Identify which cell holds the provided text, then report its [X, Y] central coordinate. 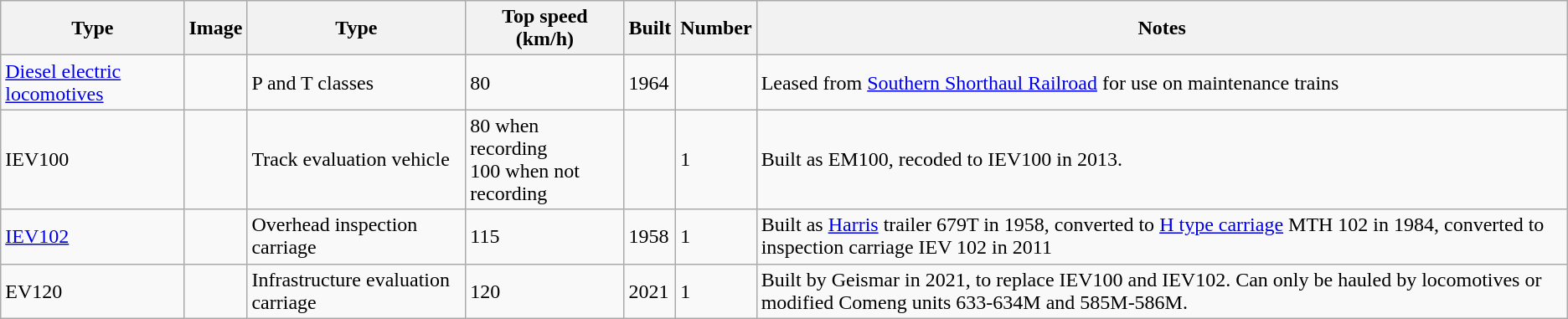
1958 [650, 236]
Image [216, 28]
Built as EM100, recoded to IEV100 in 2013. [1162, 159]
P and T classes [357, 82]
Built by Geismar in 2021, to replace IEV100 and IEV102. Can only be hauled by locomotives or modified Comeng units 633-634M and 585M-586M. [1162, 291]
Built [650, 28]
Infrastructure evaluation carriage [357, 291]
80 [544, 82]
IEV100 [92, 159]
Notes [1162, 28]
Number [716, 28]
IEV102 [92, 236]
Leased from Southern Shorthaul Railroad for use on maintenance trains [1162, 82]
120 [544, 291]
Diesel electric locomotives [92, 82]
Track evaluation vehicle [357, 159]
1964 [650, 82]
EV120 [92, 291]
Overhead inspection carriage [357, 236]
2021 [650, 291]
Built as Harris trailer 679T in 1958, converted to H type carriage MTH 102 in 1984, converted to inspection carriage IEV 102 in 2011 [1162, 236]
80 when recording100 when not recording [544, 159]
115 [544, 236]
Top speed(km/h) [544, 28]
